Return the (X, Y) coordinate for the center point of the cell that contains the specified text.  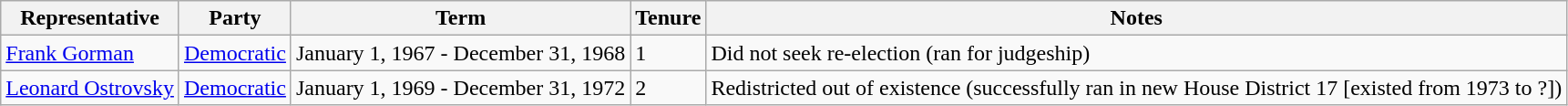
Party (235, 18)
2 (669, 88)
Notes (1137, 18)
Did not seek re-election (ran for judgeship) (1137, 53)
Frank Gorman (90, 53)
Term (460, 18)
Leonard Ostrovsky (90, 88)
1 (669, 53)
Representative (90, 18)
Tenure (669, 18)
Redistricted out of existence (successfully ran in new House District 17 [existed from 1973 to ?]) (1137, 88)
January 1, 1969 - December 31, 1972 (460, 88)
January 1, 1967 - December 31, 1968 (460, 53)
